Capture the cell that displays the provided text and extract its (X, Y) central coordinate. 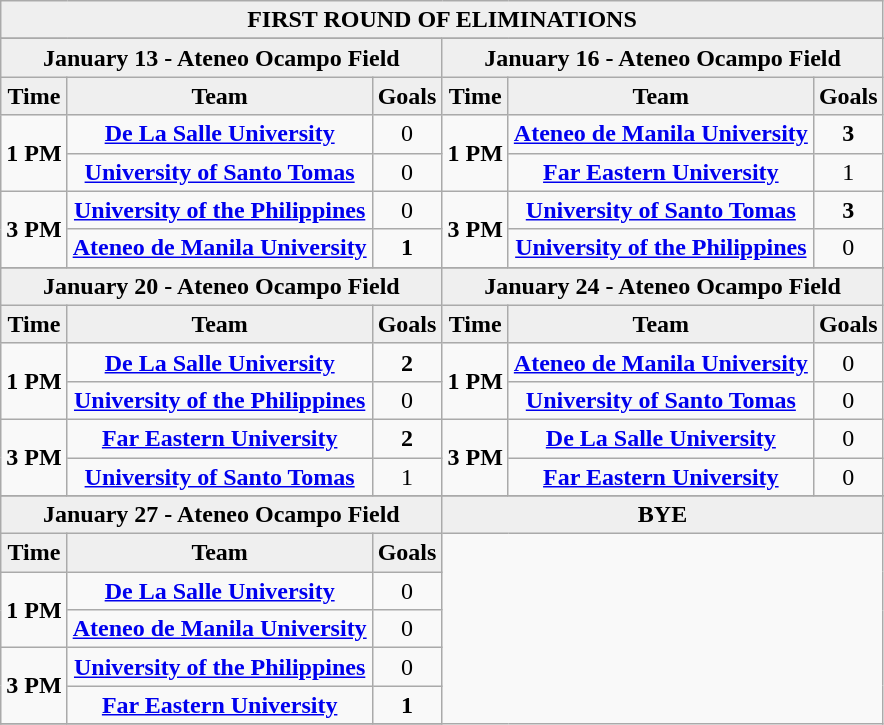
January 13 - Ateneo Ocampo Field (222, 58)
January 16 - Ateneo Ocampo Field (662, 58)
BYE (662, 515)
January 27 - Ateneo Ocampo Field (222, 515)
January 20 - Ateneo Ocampo Field (222, 286)
January 24 - Ateneo Ocampo Field (662, 286)
FIRST ROUND OF ELIMINATIONS (442, 20)
